Capture the cell that displays the provided text and extract its (x, y) central coordinate. 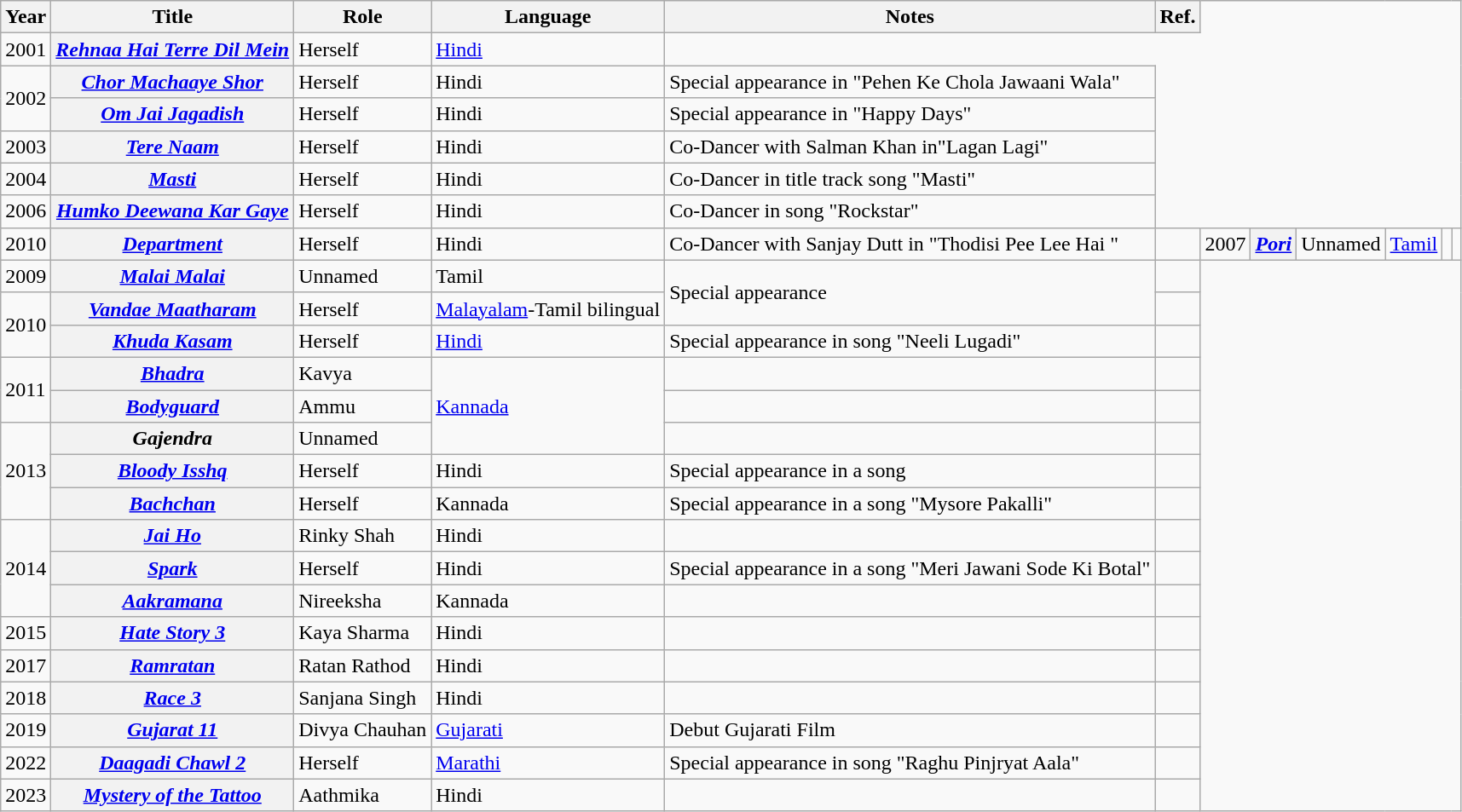
Rehnaa Hai Terre Dil Mein (172, 49)
2007 (1226, 244)
2006 (26, 211)
2023 (26, 795)
Special appearance in song "Raghu Pinjryat Aala" (910, 763)
Special appearance in a song (910, 471)
2022 (26, 763)
Ammu (363, 406)
Sanjana Singh (363, 698)
Om Jai Jagadish (172, 114)
Chor Machaaye Shor (172, 82)
Khuda Kasam (172, 341)
Co-Dancer in song "Rockstar" (910, 211)
Special appearance in a song "Mysore Pakalli" (910, 504)
Spark (172, 568)
Rinky Shah (363, 536)
Ramratan (172, 665)
Vandae Maatharam (172, 308)
Daagadi Chawl 2 (172, 763)
2002 (26, 98)
Humko Deewana Kar Gaye (172, 211)
2014 (26, 568)
Marathi (548, 763)
Aathmika (363, 795)
2004 (26, 179)
2009 (26, 276)
Special appearance in "Happy Days" (910, 114)
Special appearance (910, 292)
2001 (26, 49)
Special appearance in song "Neeli Lugadi" (910, 341)
Gujarat 11 (172, 730)
Role (363, 17)
Race 3 (172, 698)
Bachchan (172, 504)
2015 (26, 633)
Masti (172, 179)
Aakramana (172, 601)
Ratan Rathod (363, 665)
Ref. (1178, 17)
Malayalam-Tamil bilingual (548, 308)
Co-Dancer with Salman Khan in"Lagan Lagi" (910, 147)
Debut Gujarati Film (910, 730)
Kavya (363, 373)
Special appearance in "Pehen Ke Chola Jawaani Wala" (910, 82)
Divya Chauhan (363, 730)
2003 (26, 147)
Language (548, 17)
Gajendra (172, 439)
Year (26, 17)
Malai Malai (172, 276)
Special appearance in a song "Meri Jawani Sode Ki Botal" (910, 568)
2017 (26, 665)
2013 (26, 471)
Mystery of the Tattoo (172, 795)
Nireeksha (363, 601)
Bloody Isshq (172, 471)
Department (172, 244)
Co-Dancer in title track song "Masti" (910, 179)
2011 (26, 389)
Co-Dancer with Sanjay Dutt in "Thodisi Pee Lee Hai " (910, 244)
Tere Naam (172, 147)
Bhadra (172, 373)
Pori (1274, 244)
Hate Story 3 (172, 633)
Jai Ho (172, 536)
Gujarati (548, 730)
Notes (910, 17)
2018 (26, 698)
Title (172, 17)
2019 (26, 730)
Kaya Sharma (363, 633)
Bodyguard (172, 406)
